Return [x, y] of the center of cell containing provided text 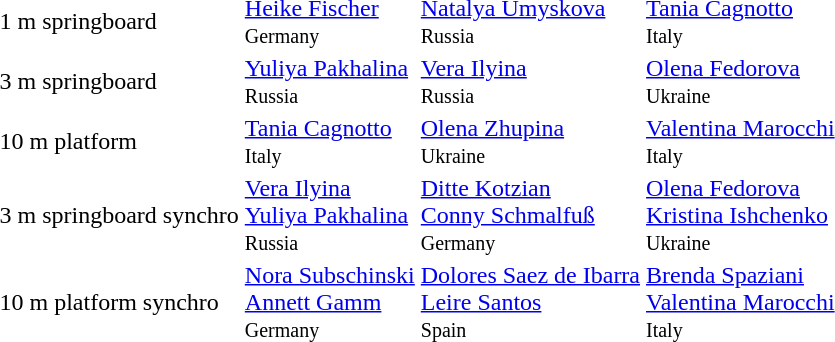
Ditte KotzianConny SchmalfußGermany [530, 215]
Vera IlyinaRussia [530, 82]
Vera IlyinaYuliya PakhalinaRussia [330, 215]
Olena ZhupinaUkraine [530, 142]
Tania CagnottoItaly [330, 142]
Yuliya PakhalinaRussia [330, 82]
